From the cell containing the given text, extract its center point as (X, Y) coordinate. 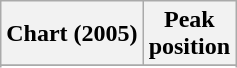
Chart (2005) (72, 34)
Peakposition (189, 34)
